From the cell containing the given text, extract its center point as (X, Y) coordinate. 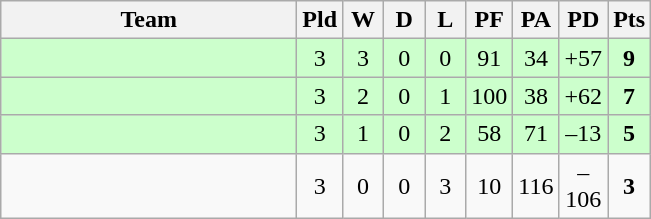
PD (584, 20)
+57 (584, 58)
W (364, 20)
91 (490, 58)
116 (536, 186)
100 (490, 96)
34 (536, 58)
71 (536, 134)
38 (536, 96)
10 (490, 186)
58 (490, 134)
–13 (584, 134)
PA (536, 20)
–106 (584, 186)
5 (630, 134)
9 (630, 58)
Pts (630, 20)
+62 (584, 96)
7 (630, 96)
Pld (320, 20)
PF (490, 20)
Team (149, 20)
L (446, 20)
D (404, 20)
